Extract the [x, y] coordinate from the center of the cell holding the provided text.  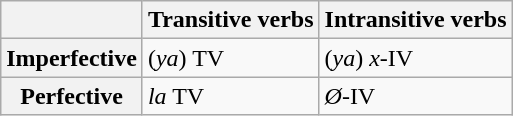
Imperfective [72, 58]
la TV [230, 96]
Ø-IV [416, 96]
Transitive verbs [230, 20]
Intransitive verbs [416, 20]
Perfective [72, 96]
(ya) TV [230, 58]
(ya) x-IV [416, 58]
